Return (X, Y) of the center of cell containing provided text 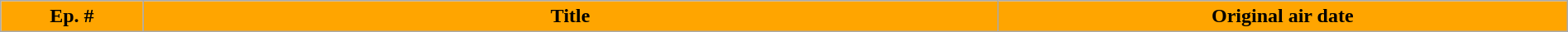
Ep. # (72, 16)
Original air date (1282, 16)
Title (571, 16)
